Capture the cell that displays the provided text and extract its (X, Y) central coordinate. 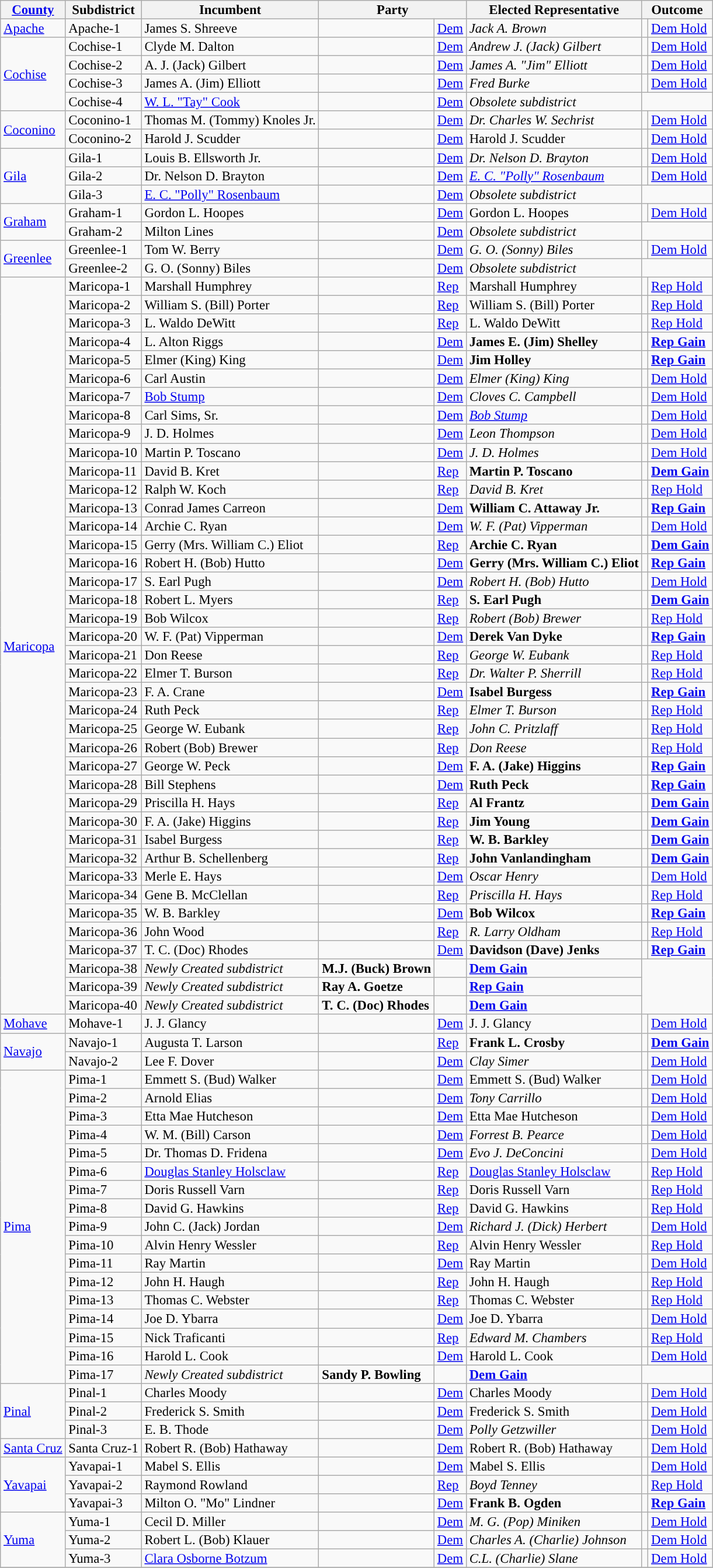
Subdistrict (103, 10)
Robert L. (Bob) Klauer (230, 1540)
Santa Cruz (33, 1448)
Yavapai-3 (103, 1503)
John C. Pritzlaff (554, 729)
Pima-17 (103, 1374)
Gila (33, 176)
Clyde M. Dalton (230, 47)
Maricopa-33 (103, 876)
Dr. Walter P. Sherrill (554, 673)
Coconino-2 (103, 139)
Maricopa-17 (103, 581)
Greenlee-2 (103, 268)
Frank B. Ogden (554, 1503)
Milton O. "Mo" Lindner (230, 1503)
Maricopa-1 (103, 287)
Pima-12 (103, 1282)
Polly Getzwiller (554, 1430)
Leon Thompson (554, 434)
Coconino-1 (103, 120)
Pima-10 (103, 1245)
Forrest B. Pearce (554, 1134)
M. G. (Pop) Miniken (554, 1522)
Cochise-4 (103, 102)
Dr. Charles W. Sechrist (554, 120)
Pima-13 (103, 1300)
E. B. Thode (230, 1430)
Maricopa-39 (103, 987)
Frank L. Crosby (554, 1042)
Maricopa-38 (103, 969)
Jack A. Brown (554, 29)
Augusta T. Larson (230, 1042)
Yuma (33, 1541)
James A. (Jim) Elliott (230, 83)
Maricopa-25 (103, 729)
Maricopa-40 (103, 1005)
Louis B. Ellsworth Jr. (230, 158)
Cloves C. Campbell (554, 397)
Santa Cruz-1 (103, 1448)
Maricopa-7 (103, 397)
Mohave (33, 1024)
L. Alton Riggs (230, 342)
Ray A. Goetze (377, 987)
Yuma-2 (103, 1540)
Davidson (Dave) Jenks (554, 950)
Maricopa-18 (103, 600)
Maricopa-20 (103, 637)
Maricopa-13 (103, 508)
Dr. Thomas D. Fridena (230, 1153)
Conrad James Carreon (230, 508)
Pima-5 (103, 1153)
Pima-14 (103, 1319)
Pinal-3 (103, 1430)
Cochise-2 (103, 65)
Maricopa-26 (103, 748)
Maricopa-31 (103, 840)
Maricopa-3 (103, 323)
Elected Representative (554, 10)
Lee F. Dover (230, 1061)
Maricopa-27 (103, 766)
Maricopa-5 (103, 360)
Ralph W. Koch (230, 489)
Oscar Henry (554, 876)
Pima-7 (103, 1190)
County (33, 10)
Maricopa-35 (103, 913)
R. Larry Oldham (554, 932)
Cochise-3 (103, 83)
Maricopa-37 (103, 950)
Navajo-2 (103, 1061)
Maricopa-8 (103, 415)
Arnold Elias (230, 1098)
Maricopa-34 (103, 895)
Fred Burke (554, 83)
Pima-15 (103, 1337)
Cochise-1 (103, 47)
Mohave-1 (103, 1024)
Carl Sims, Sr. (230, 415)
Maricopa-21 (103, 655)
Yuma-3 (103, 1559)
Pima-1 (103, 1079)
Bill Stephens (230, 784)
James S. Shreeve (230, 29)
Maricopa-2 (103, 305)
Maricopa-9 (103, 434)
Party (392, 10)
Pima-4 (103, 1134)
Maricopa-36 (103, 932)
Navajo-1 (103, 1042)
Charles A. (Charlie) Johnson (554, 1540)
John Vanlandingham (554, 858)
Graham-2 (103, 231)
Cochise (33, 74)
W. M. (Bill) Carson (230, 1134)
Gila-1 (103, 158)
Maricopa-15 (103, 544)
Maricopa-22 (103, 673)
Merle E. Hays (230, 876)
Evo J. DeConcini (554, 1153)
Greenlee-1 (103, 250)
Raymond Rowland (230, 1485)
Clay Simer (554, 1061)
Clara Osborne Botzum (230, 1559)
Maricopa (33, 646)
Jim Young (554, 821)
Andrew J. (Jack) Gilbert (554, 47)
Carl Austin (230, 379)
Sandy P. Bowling (377, 1374)
Maricopa-6 (103, 379)
Yuma-1 (103, 1522)
Maricopa-24 (103, 711)
Pima-2 (103, 1098)
Pima (33, 1227)
M.J. (Buck) Brown (377, 969)
Nick Traficanti (230, 1337)
Pima-3 (103, 1116)
Boyd Tenney (554, 1485)
James A. "Jim" Elliott (554, 65)
Maricopa-12 (103, 489)
Tony Carrillo (554, 1098)
W. L. "Tay" Cook (230, 102)
George W. Peck (230, 766)
Edward M. Chambers (554, 1337)
Al Frantz (554, 802)
Pinal (33, 1411)
Gila-2 (103, 176)
Graham (33, 222)
Maricopa-16 (103, 563)
F. A. Crane (230, 692)
Derek Van Dyke (554, 637)
John Wood (230, 932)
Richard J. (Dick) Herbert (554, 1227)
Yavapai-2 (103, 1485)
Pima-8 (103, 1209)
Apache-1 (103, 29)
James E. (Jim) Shelley (554, 342)
A. J. (Jack) Gilbert (230, 65)
Maricopa-28 (103, 784)
Maricopa-29 (103, 802)
Maricopa-19 (103, 619)
Maricopa-23 (103, 692)
William C. Attaway Jr. (554, 508)
Yavapai-1 (103, 1466)
Greenlee (33, 259)
Arthur B. Schellenberg (230, 858)
Pima-11 (103, 1263)
Tom W. Berry (230, 250)
Milton Lines (230, 231)
Graham-1 (103, 212)
Maricopa-32 (103, 858)
Pima-6 (103, 1171)
Gene B. McClellan (230, 895)
Incumbent (230, 10)
Outcome (677, 10)
Navajo (33, 1052)
John C. (Jack) Jordan (230, 1227)
Pima-16 (103, 1356)
Coconino (33, 130)
Maricopa-30 (103, 821)
Yavapai (33, 1485)
C.L. (Charlie) Slane (554, 1559)
Pinal-2 (103, 1411)
Jim Holley (554, 360)
Maricopa-4 (103, 342)
Gila-3 (103, 194)
Maricopa-11 (103, 471)
Pinal-1 (103, 1392)
Maricopa-10 (103, 452)
Robert L. Myers (230, 600)
Pima-9 (103, 1227)
Maricopa-14 (103, 526)
Thomas M. (Tommy) Knoles Jr. (230, 120)
Cecil D. Miller (230, 1522)
Apache (33, 29)
